Return the [X, Y] coordinate for the center point of the cell that contains the specified text.  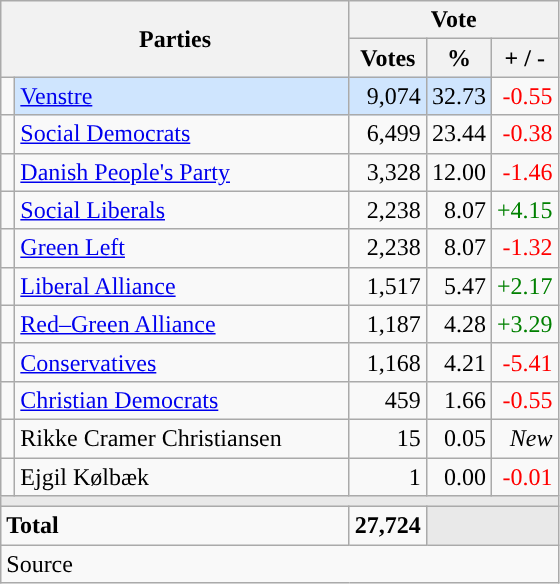
Source [280, 564]
5.47 [458, 286]
1,168 [388, 362]
Christian Democrats [182, 400]
+4.15 [524, 210]
Venstre [182, 96]
Liberal Alliance [182, 286]
Red–Green Alliance [182, 324]
6,499 [388, 134]
1,187 [388, 324]
% [458, 58]
+2.17 [524, 286]
Vote [454, 20]
12.00 [458, 172]
9,074 [388, 96]
23.44 [458, 134]
Total [176, 526]
4.21 [458, 362]
1 [388, 477]
-0.01 [524, 477]
-5.41 [524, 362]
Votes [388, 58]
1,517 [388, 286]
0.00 [458, 477]
Ejgil Kølbæk [182, 477]
-0.38 [524, 134]
Conservatives [182, 362]
459 [388, 400]
0.05 [458, 438]
Parties [176, 39]
Green Left [182, 248]
-1.32 [524, 248]
15 [388, 438]
32.73 [458, 96]
1.66 [458, 400]
-1.46 [524, 172]
27,724 [388, 526]
+ / - [524, 58]
3,328 [388, 172]
+3.29 [524, 324]
Rikke Cramer Christiansen [182, 438]
Danish People's Party [182, 172]
Social Democrats [182, 134]
Social Liberals [182, 210]
New [524, 438]
4.28 [458, 324]
